Output the (x, y) coordinate of the center of the cell containing the given text.  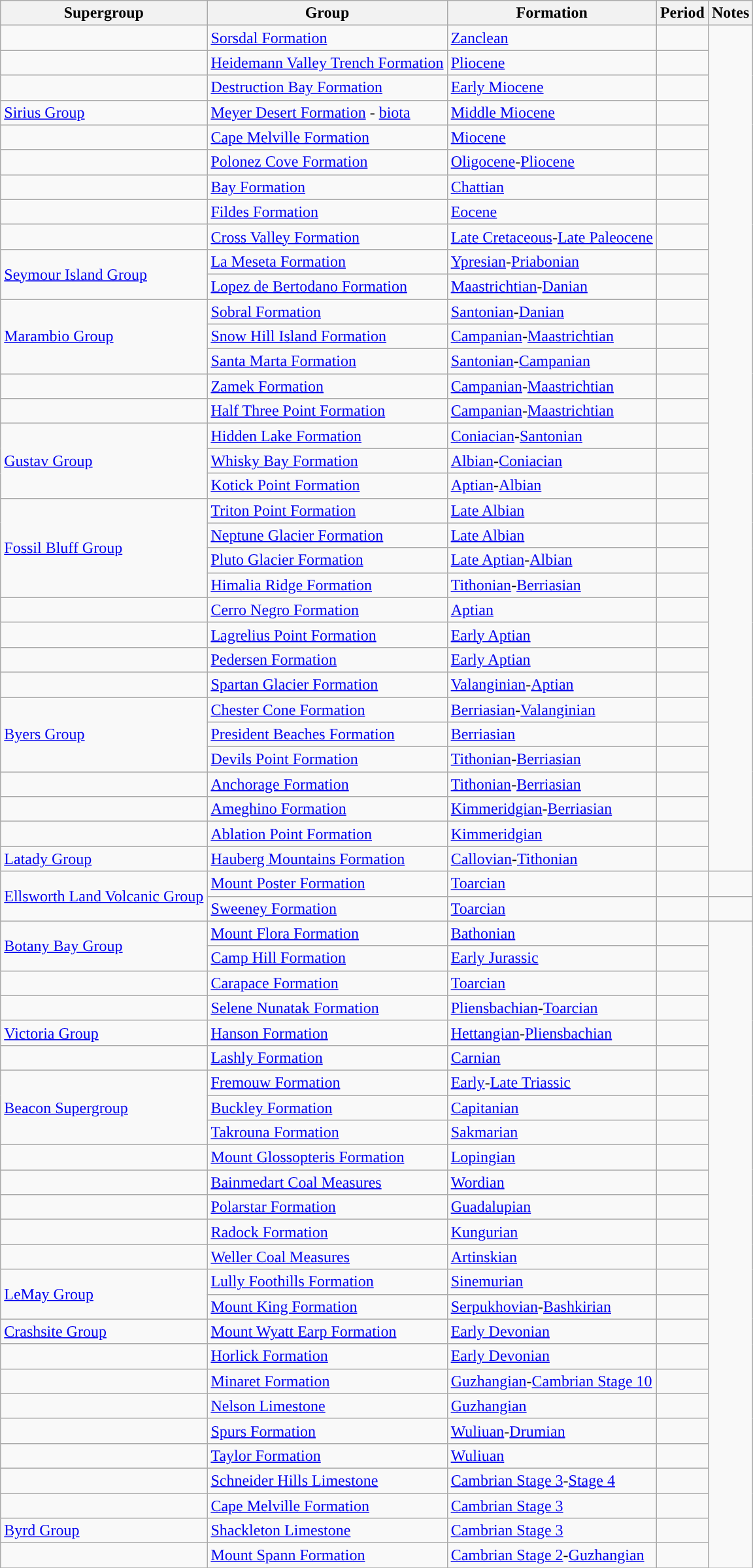
Group (327, 13)
Sakmarian (552, 1133)
Takrouna Formation (327, 1133)
Pliensbachian-Toarcian (552, 1008)
Ellsworth Land Volcanic Group (104, 896)
Mount Flora Formation (327, 933)
Santonian-Danian (552, 312)
Shackleton Limestone (327, 1531)
Fildes Formation (327, 212)
Victoria Group (104, 1033)
Late Cretaceous-Late Paleocene (552, 237)
Hettangian-Pliensbachian (552, 1033)
Cambrian Stage 3-Stage 4 (552, 1480)
Ypresian-Priabonian (552, 261)
Pliocene (552, 63)
Kimmeridgian (552, 834)
Snow Hill Island Formation (327, 337)
Aptian-Albian (552, 486)
Late Aptian-Albian (552, 560)
Pedersen Formation (327, 659)
Mount Poster Formation (327, 884)
Polarstar Formation (327, 1207)
Taylor Formation (327, 1456)
Coniacian-Santonian (552, 436)
Zamek Formation (327, 386)
Carapace Formation (327, 983)
Serpukhovian-Bashkirian (552, 1307)
Santonian-Campanian (552, 361)
Schneider Hills Limestone (327, 1480)
Kimmeridgian-Berriasian (552, 809)
Artinskian (552, 1257)
Early-Late Triassic (552, 1082)
Guadalupian (552, 1207)
Hanson Formation (327, 1033)
Supergroup (104, 13)
Miocene (552, 137)
Bay Formation (327, 187)
Notes (730, 13)
Bathonian (552, 933)
Hauberg Mountains Formation (327, 859)
Cambrian Stage 2-Guzhangian (552, 1556)
Sorsdal Formation (327, 38)
Mount Wyatt Earp Formation (327, 1331)
Heidemann Valley Trench Formation (327, 63)
Crashsite Group (104, 1331)
Beacon Supergroup (104, 1107)
Buckley Formation (327, 1108)
Lagrelius Point Formation (327, 635)
Horlick Formation (327, 1356)
Cerro Negro Formation (327, 610)
Albian-Coniacian (552, 461)
Wuliuan (552, 1456)
Gustav Group (104, 461)
Destruction Bay Formation (327, 88)
Kungurian (552, 1232)
Wordian (552, 1182)
Bainmedart Coal Measures (327, 1182)
Lashly Formation (327, 1058)
Period (682, 13)
Polonez Cove Formation (327, 162)
Lully Foothills Formation (327, 1282)
Valanginian-Aptian (552, 684)
Whisky Bay Formation (327, 461)
Latady Group (104, 859)
Lopingian (552, 1158)
President Beaches Formation (327, 735)
Spartan Glacier Formation (327, 684)
Ablation Point Formation (327, 834)
Chattian (552, 187)
Sobral Formation (327, 312)
Kotick Point Formation (327, 486)
Wuliuan-Drumian (552, 1431)
Ameghino Formation (327, 809)
Camp Hill Formation (327, 958)
Santa Marta Formation (327, 361)
Early Jurassic (552, 958)
Byrd Group (104, 1531)
Byers Group (104, 734)
Oligocene-Pliocene (552, 162)
Chester Cone Formation (327, 709)
Mount Spann Formation (327, 1556)
Sweeney Formation (327, 909)
Middle Miocene (552, 112)
Lopez de Bertodano Formation (327, 286)
Sirius Group (104, 112)
Guzhangian-Cambrian Stage 10 (552, 1381)
Carnian (552, 1058)
Capitanian (552, 1108)
La Meseta Formation (327, 261)
Neptune Glacier Formation (327, 535)
Selene Nunatak Formation (327, 1008)
Early Miocene (552, 88)
Devils Point Formation (327, 759)
Mount Glossopteris Formation (327, 1158)
Guzhangian (552, 1406)
Himalia Ridge Formation (327, 585)
Cross Valley Formation (327, 237)
Nelson Limestone (327, 1406)
Sinemurian (552, 1282)
Marambio Group (104, 337)
Triton Point Formation (327, 510)
Berriasian-Valanginian (552, 709)
Fremouw Formation (327, 1082)
Eocene (552, 212)
Maastrichtian-Danian (552, 286)
Weller Coal Measures (327, 1257)
Radock Formation (327, 1232)
Meyer Desert Formation - biota (327, 112)
Mount King Formation (327, 1307)
Seymour Island Group (104, 274)
Minaret Formation (327, 1381)
Hidden Lake Formation (327, 436)
Pluto Glacier Formation (327, 560)
Fossil Bluff Group (104, 548)
Aptian (552, 610)
Botany Bay Group (104, 946)
Half Three Point Formation (327, 411)
Berriasian (552, 735)
Anchorage Formation (327, 784)
Zanclean (552, 38)
Formation (552, 13)
Spurs Formation (327, 1431)
LeMay Group (104, 1294)
Callovian-Tithonian (552, 859)
